Scan for the cell matching the given text and deliver its [X, Y] coordinate at center. 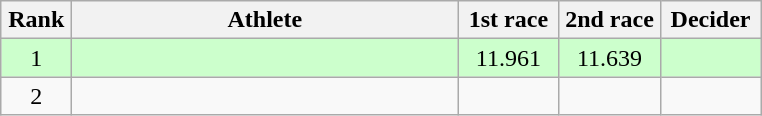
Rank [36, 20]
11.639 [610, 58]
2 [36, 96]
Athlete [265, 20]
11.961 [508, 58]
1 [36, 58]
Decider [710, 20]
1st race [508, 20]
2nd race [610, 20]
